From the cell containing the given text, extract its center point as (X, Y) coordinate. 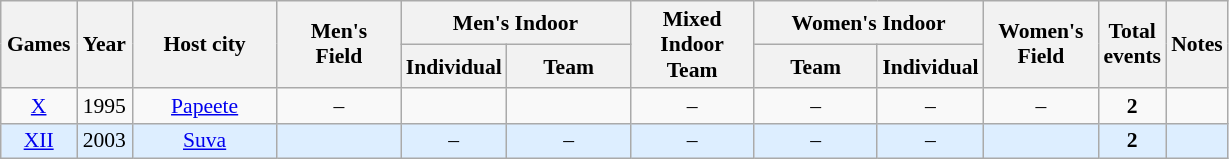
MixedIndoorTeam (692, 44)
Women'sField (1040, 44)
Men's Indoor (516, 22)
Men'sField (339, 44)
Totalevents (1132, 44)
Notes (1197, 44)
Papeete (204, 106)
Host city (204, 44)
Year (104, 44)
2003 (104, 141)
Women's Indoor (869, 22)
Suva (204, 141)
XII (39, 141)
Games (39, 44)
1995 (104, 106)
X (39, 106)
